Return (x, y) of the center of cell containing provided text 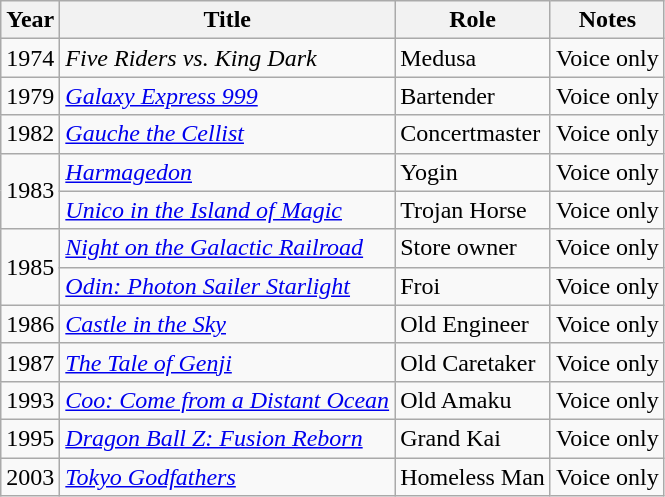
1987 (30, 362)
1995 (30, 438)
Coo: Come from a Distant Ocean (228, 400)
Homeless Man (473, 477)
Galaxy Express 999 (228, 96)
Odin: Photon Sailer Starlight (228, 286)
1979 (30, 96)
Trojan Horse (473, 210)
Old Engineer (473, 324)
Froi (473, 286)
Unico in the Island of Magic (228, 210)
Grand Kai (473, 438)
2003 (30, 477)
Gauche the Cellist (228, 134)
Notes (607, 20)
Night on the Galactic Railroad (228, 248)
Five Riders vs. King Dark (228, 58)
Role (473, 20)
Store owner (473, 248)
Year (30, 20)
1993 (30, 400)
1985 (30, 267)
The Tale of Genji (228, 362)
1986 (30, 324)
Title (228, 20)
1983 (30, 191)
Old Amaku (473, 400)
Castle in the Sky (228, 324)
Tokyo Godfathers (228, 477)
Bartender (473, 96)
Harmagedon (228, 172)
Medusa (473, 58)
Dragon Ball Z: Fusion Reborn (228, 438)
Yogin (473, 172)
1974 (30, 58)
1982 (30, 134)
Old Caretaker (473, 362)
Concertmaster (473, 134)
